Extract the (x, y) coordinate from the center of the cell holding the provided text.  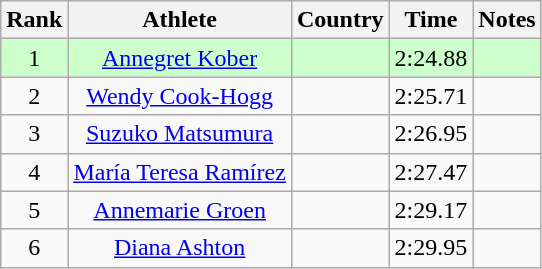
4 (34, 172)
Annemarie Groen (180, 210)
Country (340, 20)
6 (34, 248)
2:29.95 (431, 248)
Rank (34, 20)
Notes (507, 20)
2:27.47 (431, 172)
Wendy Cook-Hogg (180, 96)
María Teresa Ramírez (180, 172)
Diana Ashton (180, 248)
5 (34, 210)
Suzuko Matsumura (180, 134)
2 (34, 96)
2:26.95 (431, 134)
1 (34, 58)
Athlete (180, 20)
3 (34, 134)
2:25.71 (431, 96)
2:29.17 (431, 210)
2:24.88 (431, 58)
Time (431, 20)
Annegret Kober (180, 58)
